From the cell containing the given text, extract its center point as [X, Y] coordinate. 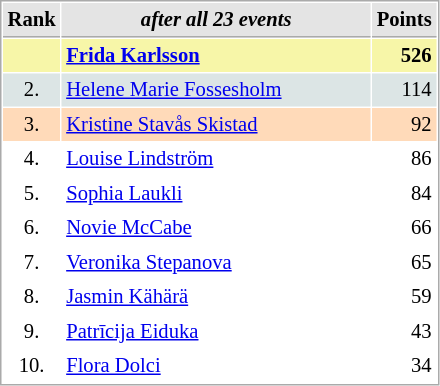
59 [404, 296]
Jasmin Kähärä [216, 296]
114 [404, 90]
Flora Dolci [216, 366]
2. [32, 90]
Louise Lindström [216, 158]
526 [404, 56]
9. [32, 332]
86 [404, 158]
after all 23 events [216, 20]
43 [404, 332]
Kristine Stavås Skistad [216, 124]
Helene Marie Fossesholm [216, 90]
Patrīcija Eiduka [216, 332]
7. [32, 262]
65 [404, 262]
Veronika Stepanova [216, 262]
Points [404, 20]
5. [32, 194]
Frida Karlsson [216, 56]
84 [404, 194]
4. [32, 158]
66 [404, 228]
3. [32, 124]
92 [404, 124]
8. [32, 296]
Rank [32, 20]
6. [32, 228]
34 [404, 366]
Novie McCabe [216, 228]
10. [32, 366]
Sophia Laukli [216, 194]
